Scan for the cell matching the given text and deliver its (X, Y) coordinate at center. 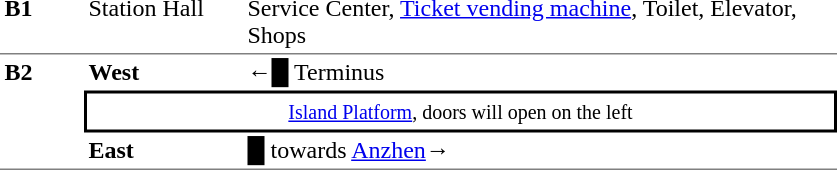
East (164, 151)
←█ Terminus (540, 72)
█ towards Anzhen→ (540, 151)
B2 (42, 112)
Island Platform, doors will open on the left (460, 111)
West (164, 72)
